Scan for the cell matching the given text and deliver its (X, Y) coordinate at center. 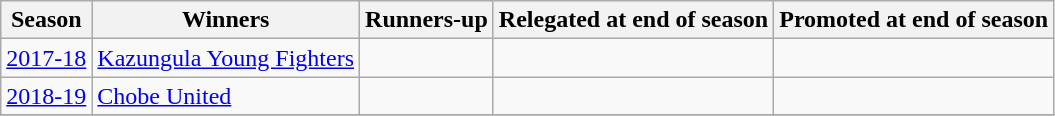
2018-19 (46, 96)
2017-18 (46, 58)
Runners-up (427, 20)
Promoted at end of season (914, 20)
Relegated at end of season (633, 20)
Chobe United (226, 96)
Season (46, 20)
Winners (226, 20)
Kazungula Young Fighters (226, 58)
